Determine the [x, y] coordinate at the center of the cell enclosing the given text.  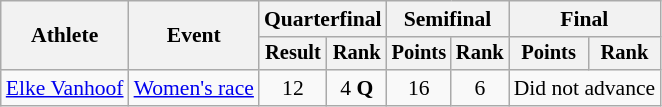
Final [585, 19]
Quarterfinal [323, 19]
Elke Vanhoof [65, 88]
4 Q [357, 88]
Event [194, 36]
6 [480, 88]
Athlete [65, 36]
Did not advance [585, 88]
16 [419, 88]
12 [293, 88]
Semifinal [448, 19]
Women's race [194, 88]
Result [293, 54]
